Locate the cell with the specified text and output its [X, Y] center coordinate. 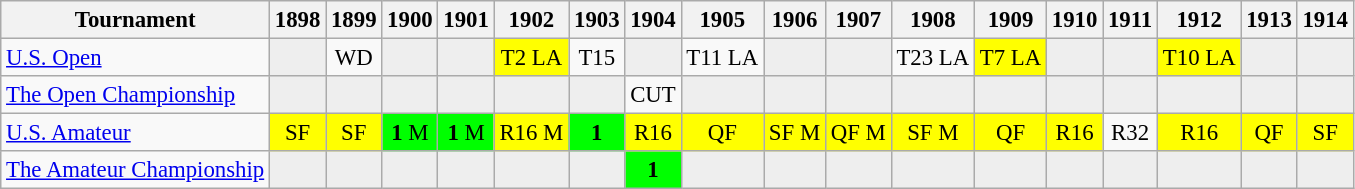
T10 LA [1200, 58]
CUT [653, 95]
R16 M [532, 133]
1911 [1130, 20]
1910 [1074, 20]
1914 [1325, 20]
T23 LA [932, 58]
QF M [858, 133]
The Amateur Championship [136, 170]
1901 [466, 20]
1898 [298, 20]
U.S. Amateur [136, 133]
1909 [1011, 20]
1904 [653, 20]
1907 [858, 20]
WD [354, 58]
1905 [722, 20]
1908 [932, 20]
U.S. Open [136, 58]
1906 [795, 20]
T11 LA [722, 58]
1902 [532, 20]
T2 LA [532, 58]
1899 [354, 20]
1903 [597, 20]
1900 [410, 20]
R32 [1130, 133]
The Open Championship [136, 95]
T15 [597, 58]
1913 [1269, 20]
Tournament [136, 20]
T7 LA [1011, 58]
1912 [1200, 20]
